Return the [x, y] coordinate for the center point of the cell that contains the specified text.  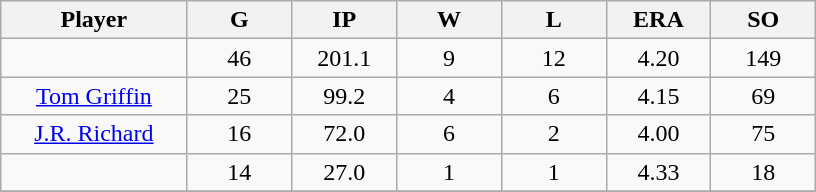
J.R. Richard [94, 134]
14 [240, 172]
4 [450, 96]
27.0 [344, 172]
Player [94, 20]
16 [240, 134]
L [554, 20]
IP [344, 20]
4.20 [658, 58]
Tom Griffin [94, 96]
W [450, 20]
ERA [658, 20]
4.15 [658, 96]
46 [240, 58]
72.0 [344, 134]
99.2 [344, 96]
201.1 [344, 58]
SO [764, 20]
4.00 [658, 134]
4.33 [658, 172]
G [240, 20]
18 [764, 172]
69 [764, 96]
2 [554, 134]
149 [764, 58]
25 [240, 96]
75 [764, 134]
9 [450, 58]
12 [554, 58]
